Pinpoint the cell where the given text exists, returning its [x, y] midpoint coordinate. 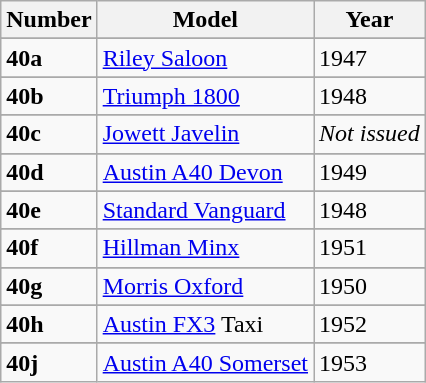
1953 [370, 362]
Austin A40 Somerset [205, 362]
40d [49, 172]
Year [370, 20]
40f [49, 248]
40e [49, 210]
Not issued [370, 134]
Number [49, 20]
Riley Saloon [205, 58]
Morris Oxford [205, 286]
40b [49, 96]
1951 [370, 248]
40j [49, 362]
Jowett Javelin [205, 134]
1952 [370, 324]
40c [49, 134]
1947 [370, 58]
40g [49, 286]
1949 [370, 172]
Hillman Minx [205, 248]
Austin A40 Devon [205, 172]
1950 [370, 286]
Model [205, 20]
Standard Vanguard [205, 210]
40h [49, 324]
Triumph 1800 [205, 96]
Austin FX3 Taxi [205, 324]
40a [49, 58]
